Capture the cell that displays the provided text and extract its [x, y] central coordinate. 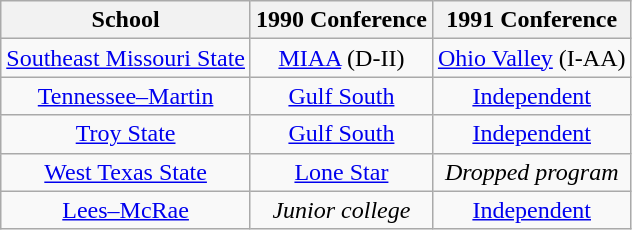
Ohio Valley (I-AA) [532, 58]
1991 Conference [532, 20]
Tennessee–Martin [126, 96]
MIAA (D-II) [341, 58]
School [126, 20]
Dropped program [532, 172]
West Texas State [126, 172]
1990 Conference [341, 20]
Southeast Missouri State [126, 58]
Troy State [126, 134]
Junior college [341, 210]
Lone Star [341, 172]
Lees–McRae [126, 210]
